Locate the cell with the specified text and output its (X, Y) center coordinate. 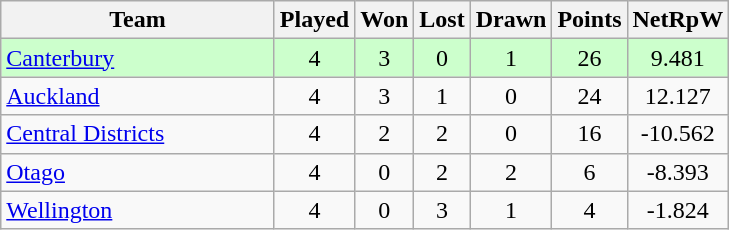
Team (138, 20)
NetRpW (678, 20)
Played (314, 20)
-10.562 (678, 134)
Won (384, 20)
6 (590, 172)
Wellington (138, 210)
Points (590, 20)
26 (590, 58)
12.127 (678, 96)
Otago (138, 172)
Auckland (138, 96)
Lost (442, 20)
9.481 (678, 58)
-1.824 (678, 210)
16 (590, 134)
Central Districts (138, 134)
-8.393 (678, 172)
Drawn (511, 20)
24 (590, 96)
Canterbury (138, 58)
